Provide the (x, y) coordinate of the cell's center where the given text is located.  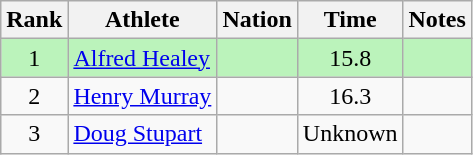
Rank (34, 20)
Unknown (350, 134)
16.3 (350, 96)
Doug Stupart (142, 134)
2 (34, 96)
Notes (437, 20)
Alfred Healey (142, 58)
Henry Murray (142, 96)
3 (34, 134)
Nation (257, 20)
1 (34, 58)
Athlete (142, 20)
15.8 (350, 58)
Time (350, 20)
